For the text-containing cell, return its midpoint in (x, y) coordinate format. 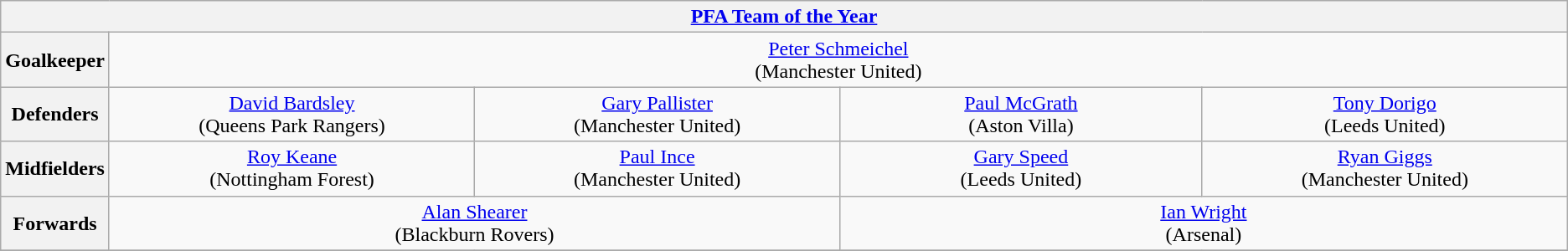
PFA Team of the Year (784, 17)
Roy Keane(Nottingham Forest) (291, 169)
Ryan Giggs(Manchester United) (1385, 169)
Defenders (55, 114)
Gary Pallister(Manchester United) (658, 114)
Goalkeeper (55, 60)
Tony Dorigo(Leeds United) (1385, 114)
Alan Shearer(Blackburn Rovers) (474, 223)
Forwards (55, 223)
Paul McGrath(Aston Villa) (1022, 114)
Gary Speed(Leeds United) (1022, 169)
Midfielders (55, 169)
Ian Wright(Arsenal) (1204, 223)
David Bardsley(Queens Park Rangers) (291, 114)
Peter Schmeichel(Manchester United) (838, 60)
Paul Ince(Manchester United) (658, 169)
